For the text-containing cell, return its midpoint in [x, y] coordinate format. 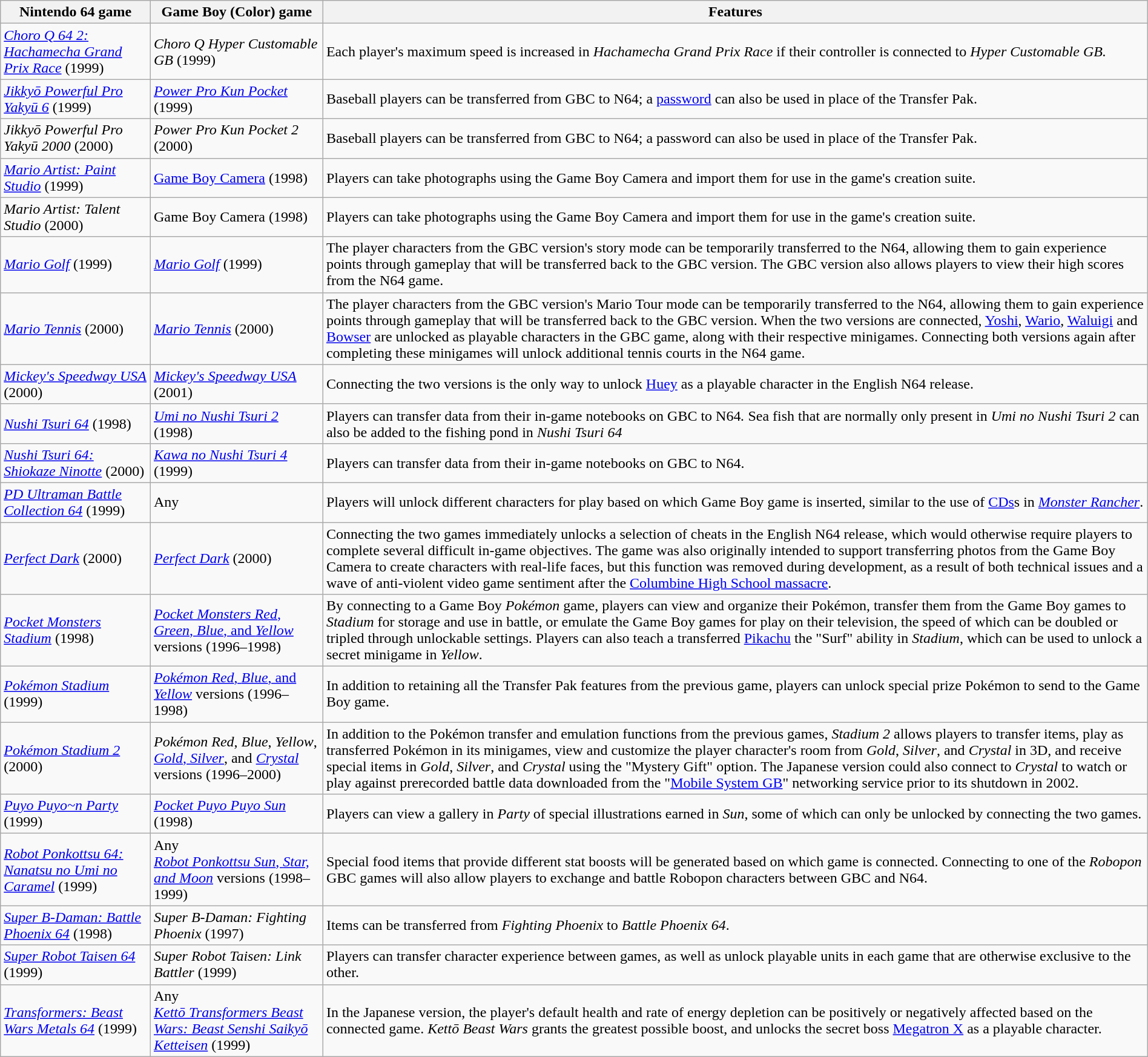
Pocket Puyo Puyo Sun (1998) [236, 814]
Players will unlock different characters for play based on which Game Boy game is inserted, similar to the use of CDss in Monster Rancher. [735, 502]
Transformers: Beast Wars Metals 64 (1999) [76, 1021]
Each player's maximum speed is increased in Hachamecha Grand Prix Race if their controller is connected to Hyper Customable GB. [735, 51]
Mario Artist: Talent Studio (2000) [76, 217]
Choro Q 64 2: Hachamecha Grand Prix Race (1999) [76, 51]
Nushi Tsuri 64: Shiokaze Ninotte (2000) [76, 463]
Features [735, 12]
Any [236, 502]
AnyRobot Ponkottsu Sun, Star, and Moon versions (1998–1999) [236, 869]
Players can transfer data from their in-game notebooks on GBC to N64. [735, 463]
Super B-Daman: Battle Phoenix 64 (1998) [76, 925]
Game Boy (Color) game [236, 12]
Robot Ponkottsu 64: Nanatsu no Umi no Caramel (1999) [76, 869]
Mario Artist: Paint Studio (1999) [76, 178]
Pokémon Red, Blue, and Yellow versions (1996–1998) [236, 694]
Jikkyō Powerful Pro Yakyū 6 (1999) [76, 99]
Pocket Monsters Red, Green, Blue, and Yellow versions (1996–1998) [236, 631]
Power Pro Kun Pocket 2 (2000) [236, 138]
Umi no Nushi Tsuri 2 (1998) [236, 424]
Kawa no Nushi Tsuri 4 (1999) [236, 463]
Pokémon Stadium 2 (2000) [76, 758]
Players can transfer character experience between games, as well as unlock playable units in each game that are otherwise exclusive to the other. [735, 965]
AnyKettō Transformers Beast Wars: Beast Senshi Saikyō Ketteisen (1999) [236, 1021]
Items can be transferred from Fighting Phoenix to Battle Phoenix 64. [735, 925]
Super Robot Taisen: Link Battler (1999) [236, 965]
Players can view a gallery in Party of special illustrations earned in Sun, some of which can only be unlocked by connecting the two games. [735, 814]
Puyo Puyo~n Party (1999) [76, 814]
In addition to retaining all the Transfer Pak features from the previous game, players can unlock special prize Pokémon to send to the Game Boy game. [735, 694]
Power Pro Kun Pocket (1999) [236, 99]
Mickey's Speedway USA (2000) [76, 384]
Nushi Tsuri 64 (1998) [76, 424]
Pokémon Red, Blue, Yellow, Gold, Silver, and Crystal versions (1996–2000) [236, 758]
Jikkyō Powerful Pro Yakyū 2000 (2000) [76, 138]
Pocket Monsters Stadium (1998) [76, 631]
Connecting the two versions is the only way to unlock Huey as a playable character in the English N64 release. [735, 384]
Nintendo 64 game [76, 12]
PD Ultraman Battle Collection 64 (1999) [76, 502]
Pokémon Stadium (1999) [76, 694]
Super B-Daman: Fighting Phoenix (1997) [236, 925]
Choro Q Hyper Customable GB (1999) [236, 51]
Super Robot Taisen 64 (1999) [76, 965]
Mickey's Speedway USA (2001) [236, 384]
